Find where the given text appears and provide that cell's center as [x, y] coordinate. 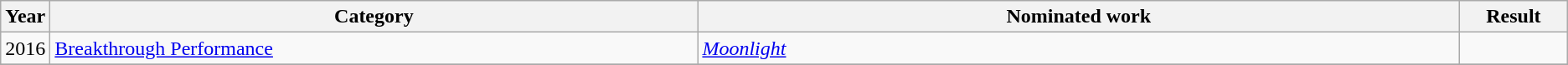
Breakthrough Performance [374, 48]
Result [1514, 17]
Year [25, 17]
Moonlight [1079, 48]
2016 [25, 48]
Category [374, 17]
Nominated work [1079, 17]
